Detect which cell encompasses the target text, then output its (X, Y) center coordinate. 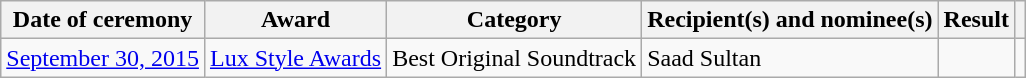
Date of ceremony (103, 20)
Saad Sultan (790, 58)
Category (514, 20)
Lux Style Awards (295, 58)
Result (976, 20)
Recipient(s) and nominee(s) (790, 20)
September 30, 2015 (103, 58)
Award (295, 20)
Best Original Soundtrack (514, 58)
